Provide the [x, y] coordinate of the cell's center where the given text is located.  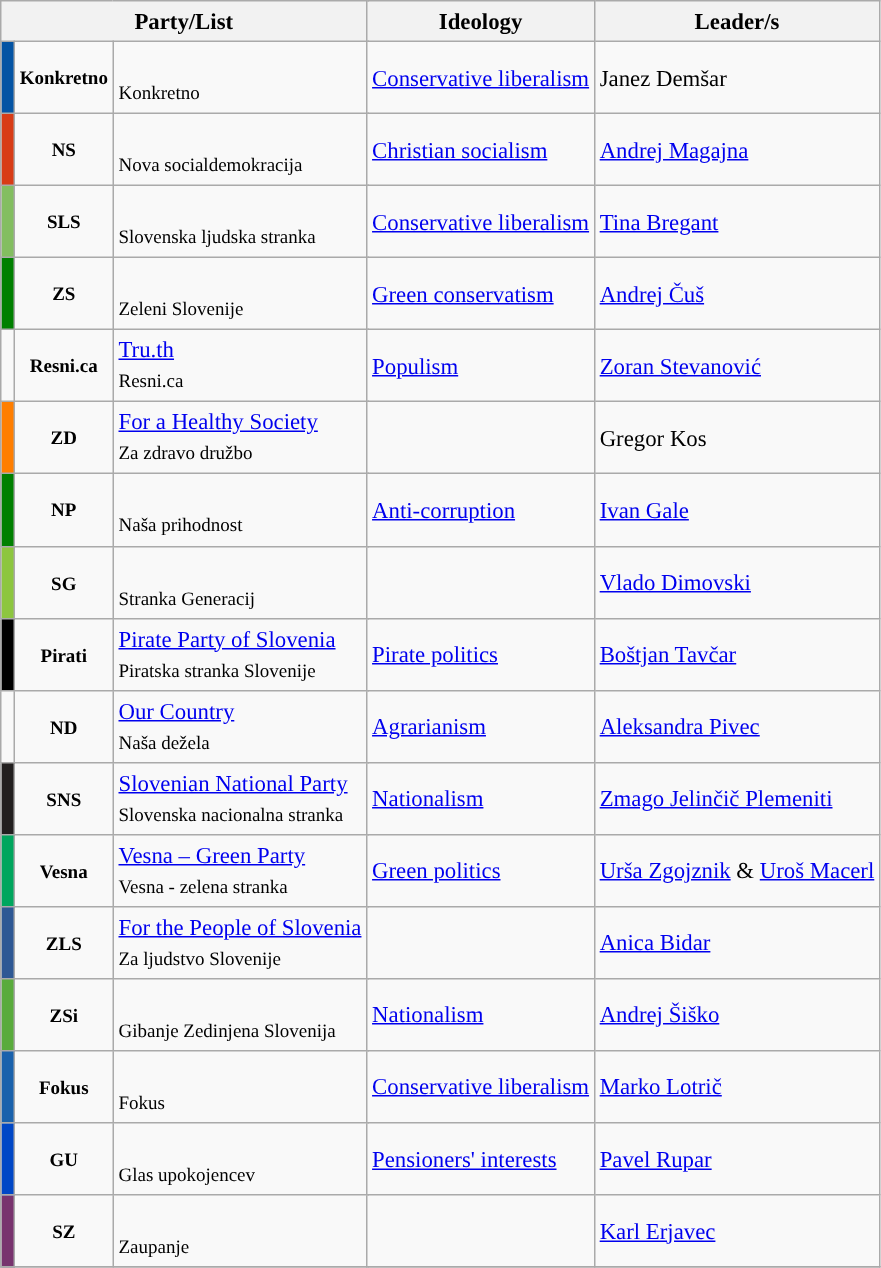
Tru.thResni.ca [240, 366]
Gregor Kos [736, 438]
Christian socialism [481, 150]
Glas upokojencev [240, 1159]
NS [64, 150]
Tina Bregant [736, 222]
ZS [64, 294]
Naša prihodnost [240, 510]
ZD [64, 438]
Vesna – Green PartyVesna - zelena stranka [240, 871]
GU [64, 1159]
Zoran Stevanović [736, 366]
ZLS [64, 943]
Pirate politics [481, 654]
Karl Erjavec [736, 1231]
Andrej Čuš [736, 294]
Pirate Party of SloveniaPiratska stranka Slovenije [240, 654]
Leader/s [736, 22]
Gibanje Zedinjena Slovenija [240, 1015]
Janez Demšar [736, 78]
Pirati [64, 654]
Marko Lotrič [736, 1087]
Andrej Šiško [736, 1015]
SZ [64, 1231]
Party/List [184, 22]
Green politics [481, 871]
Zaupanje [240, 1231]
For the People of SloveniaZa ljudstvo Slovenije [240, 943]
Zeleni Slovenije [240, 294]
Nova socialdemokracija [240, 150]
SNS [64, 798]
For a Healthy SocietyZa zdravo družbo [240, 438]
Ideology [481, 22]
Ivan Gale [736, 510]
Andrej Magajna [736, 150]
Populism [481, 366]
Slovenska ljudska stranka [240, 222]
ND [64, 726]
Anica Bidar [736, 943]
Boštjan Tavčar [736, 654]
Vlado Dimovski [736, 582]
Green conservatism [481, 294]
Aleksandra Pivec [736, 726]
Vesna [64, 871]
NP [64, 510]
SG [64, 582]
Our CountryNaša dežela [240, 726]
Zmago Jelinčič Plemeniti [736, 798]
Agrarianism [481, 726]
Anti-corruption [481, 510]
ZSi [64, 1015]
Urša Zgojznik & Uroš Macerl [736, 871]
Resni.ca [64, 366]
Slovenian National PartySlovenska nacionalna stranka [240, 798]
SLS [64, 222]
Pavel Rupar [736, 1159]
Pensioners' interests [481, 1159]
Stranka Generacij [240, 582]
